Find where the given text appears and provide that cell's center as [x, y] coordinate. 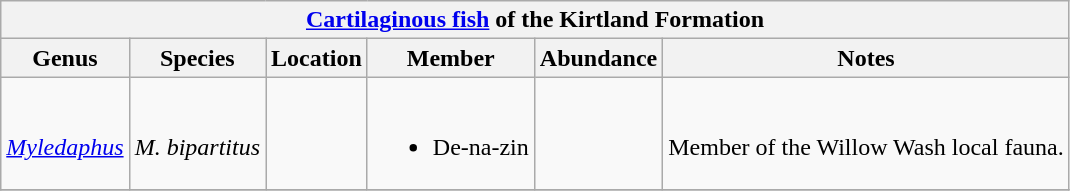
Abundance [598, 58]
Member [450, 58]
De-na-zin [450, 134]
Cartilaginous fish of the Kirtland Formation [535, 20]
Myledaphus [65, 134]
Genus [65, 58]
Species [197, 58]
M. bipartitus [197, 134]
Location [317, 58]
Notes [866, 58]
Member of the Willow Wash local fauna. [866, 134]
